Detect which cell encompasses the target text, then output its (X, Y) center coordinate. 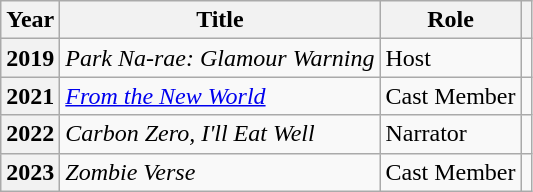
Park Na-rae: Glamour Warning (220, 58)
From the New World (220, 96)
2019 (30, 58)
2021 (30, 96)
Title (220, 20)
Narrator (450, 134)
2023 (30, 172)
Role (450, 20)
Host (450, 58)
Carbon Zero, I'll Eat Well (220, 134)
2022 (30, 134)
Year (30, 20)
Zombie Verse (220, 172)
